Extract the (x, y) coordinate from the center of the cell holding the provided text.  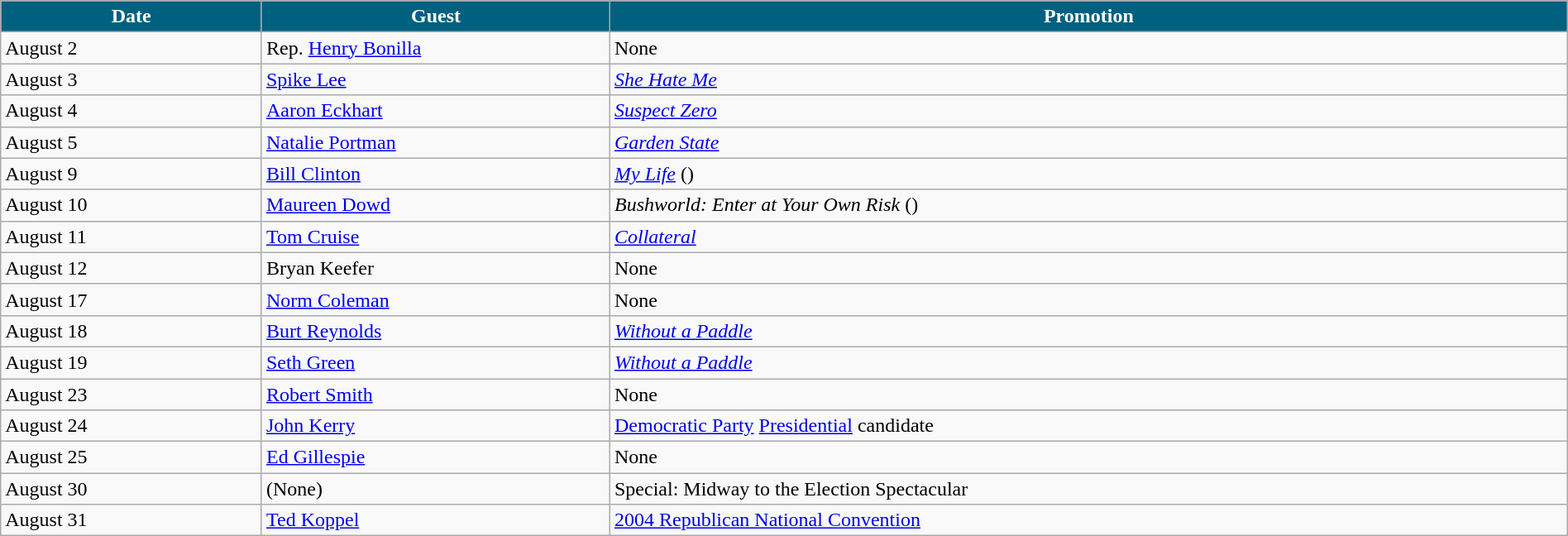
Garden State (1088, 142)
Guest (435, 17)
Norm Coleman (435, 299)
Collateral (1088, 237)
(None) (435, 489)
Tom Cruise (435, 237)
Democratic Party Presidential candidate (1088, 426)
Seth Green (435, 362)
Spike Lee (435, 79)
August 2 (131, 48)
Natalie Portman (435, 142)
Robert Smith (435, 395)
Suspect Zero (1088, 111)
August 19 (131, 362)
August 12 (131, 268)
August 31 (131, 520)
Bryan Keefer (435, 268)
August 25 (131, 457)
August 9 (131, 174)
Bushworld: Enter at Your Own Risk () (1088, 205)
Special: Midway to the Election Spectacular (1088, 489)
Promotion (1088, 17)
Aaron Eckhart (435, 111)
Ted Koppel (435, 520)
August 4 (131, 111)
August 30 (131, 489)
August 17 (131, 299)
Date (131, 17)
John Kerry (435, 426)
2004 Republican National Convention (1088, 520)
Bill Clinton (435, 174)
August 24 (131, 426)
August 3 (131, 79)
My Life () (1088, 174)
Ed Gillespie (435, 457)
She Hate Me (1088, 79)
August 23 (131, 395)
Rep. Henry Bonilla (435, 48)
August 5 (131, 142)
Maureen Dowd (435, 205)
Burt Reynolds (435, 331)
August 10 (131, 205)
August 11 (131, 237)
August 18 (131, 331)
